Identify which cell holds the provided text, then report its (x, y) central coordinate. 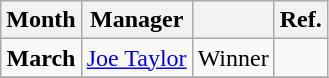
Month (41, 20)
March (41, 58)
Winner (233, 58)
Ref. (300, 20)
Joe Taylor (136, 58)
Manager (136, 20)
